Find where the given text appears and provide that cell's center as [X, Y] coordinate. 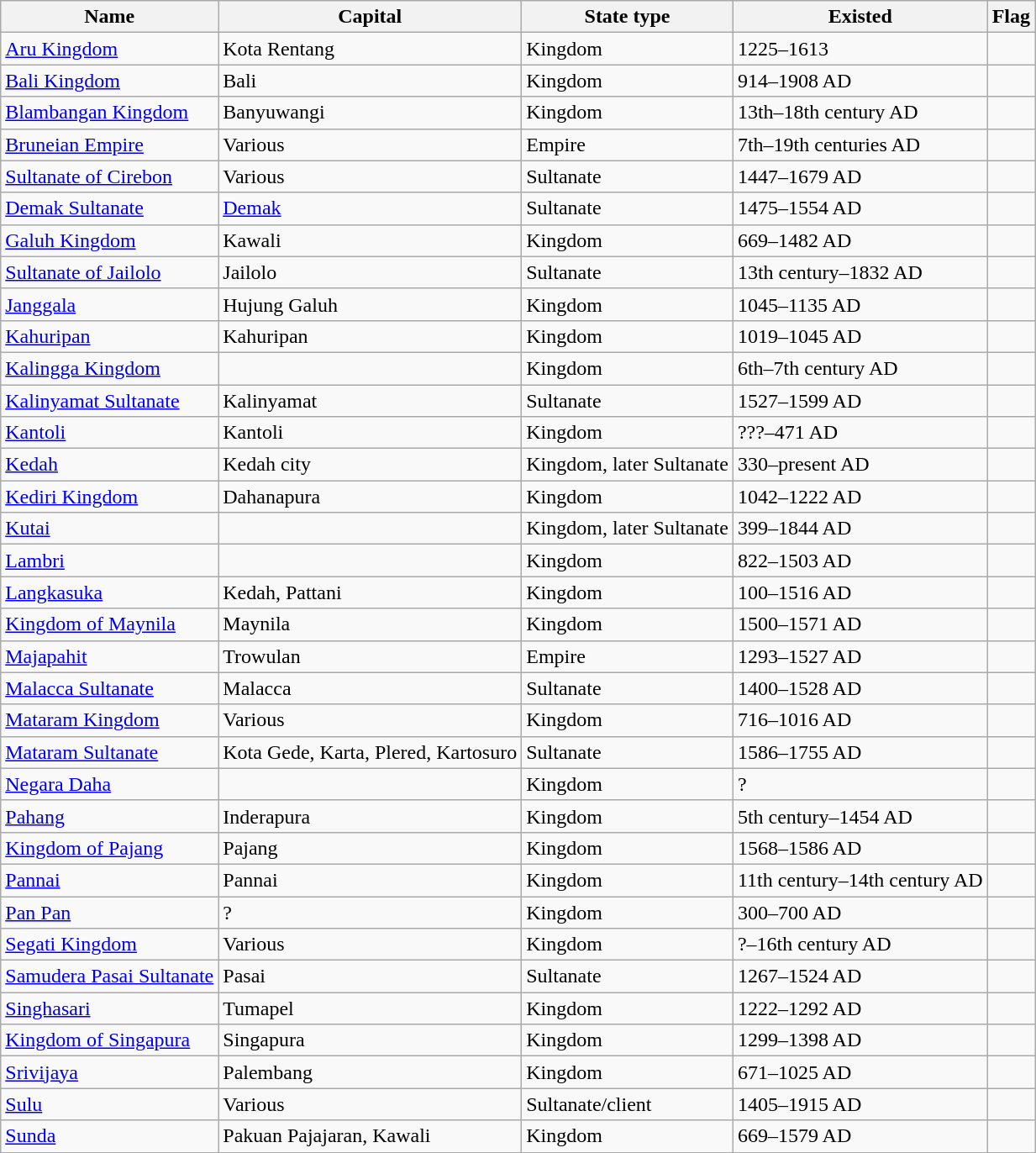
Banyuwangi [370, 113]
State type [628, 17]
Pan Pan [109, 912]
914–1908 AD [860, 81]
13th–18th century AD [860, 113]
Kedah, Pattani [370, 592]
Maynila [370, 624]
Bruneian Empire [109, 145]
1019–1045 AD [860, 336]
1586–1755 AD [860, 752]
1405–1915 AD [860, 1104]
330–present AD [860, 465]
6th–7th century AD [860, 368]
1568–1586 AD [860, 848]
1293–1527 AD [860, 656]
1299–1398 AD [860, 1040]
Kawali [370, 240]
Kediri Kingdom [109, 497]
1475–1554 AD [860, 208]
Sulu [109, 1104]
822–1503 AD [860, 561]
Segati Kingdom [109, 945]
Trowulan [370, 656]
100–1516 AD [860, 592]
Kingdom of Singapura [109, 1040]
1400–1528 AD [860, 688]
Pajang [370, 848]
Sunda [109, 1136]
Lambri [109, 561]
Srivijaya [109, 1072]
Negara Daha [109, 784]
1447–1679 AD [860, 176]
Existed [860, 17]
Pahang [109, 816]
Aru Kingdom [109, 49]
???–471 AD [860, 433]
Capital [370, 17]
Kalinyamat Sultanate [109, 401]
716–1016 AD [860, 720]
Mataram Sultanate [109, 752]
Kingdom of Pajang [109, 848]
Pasai [370, 977]
11th century–14th century AD [860, 880]
Tumapel [370, 1008]
?–16th century AD [860, 945]
1222–1292 AD [860, 1008]
Kalinyamat [370, 401]
Kota Gede, Karta, Plered, Kartosuro [370, 752]
Name [109, 17]
Sultanate of Cirebon [109, 176]
Jailolo [370, 272]
Pakuan Pajajaran, Kawali [370, 1136]
7th–19th centuries AD [860, 145]
1267–1524 AD [860, 977]
Malacca Sultanate [109, 688]
Palembang [370, 1072]
Hujung Galuh [370, 304]
Samudera Pasai Sultanate [109, 977]
Bali [370, 81]
Blambangan Kingdom [109, 113]
Kalingga Kingdom [109, 368]
399–1844 AD [860, 529]
1045–1135 AD [860, 304]
1527–1599 AD [860, 401]
671–1025 AD [860, 1072]
Majapahit [109, 656]
Flag [1011, 17]
Bali Kingdom [109, 81]
Kota Rentang [370, 49]
1042–1222 AD [860, 497]
Mataram Kingdom [109, 720]
Singapura [370, 1040]
Sultanate/client [628, 1104]
Langkasuka [109, 592]
Janggala [109, 304]
669–1579 AD [860, 1136]
1225–1613 [860, 49]
1500–1571 AD [860, 624]
Galuh Kingdom [109, 240]
Sultanate of Jailolo [109, 272]
Kedah [109, 465]
5th century–1454 AD [860, 816]
Kutai [109, 529]
Kingdom of Maynila [109, 624]
Kedah city [370, 465]
13th century–1832 AD [860, 272]
669–1482 AD [860, 240]
Demak Sultanate [109, 208]
Malacca [370, 688]
Dahanapura [370, 497]
Inderapura [370, 816]
Singhasari [109, 1008]
Demak [370, 208]
300–700 AD [860, 912]
